Detect which cell encompasses the target text, then output its [X, Y] center coordinate. 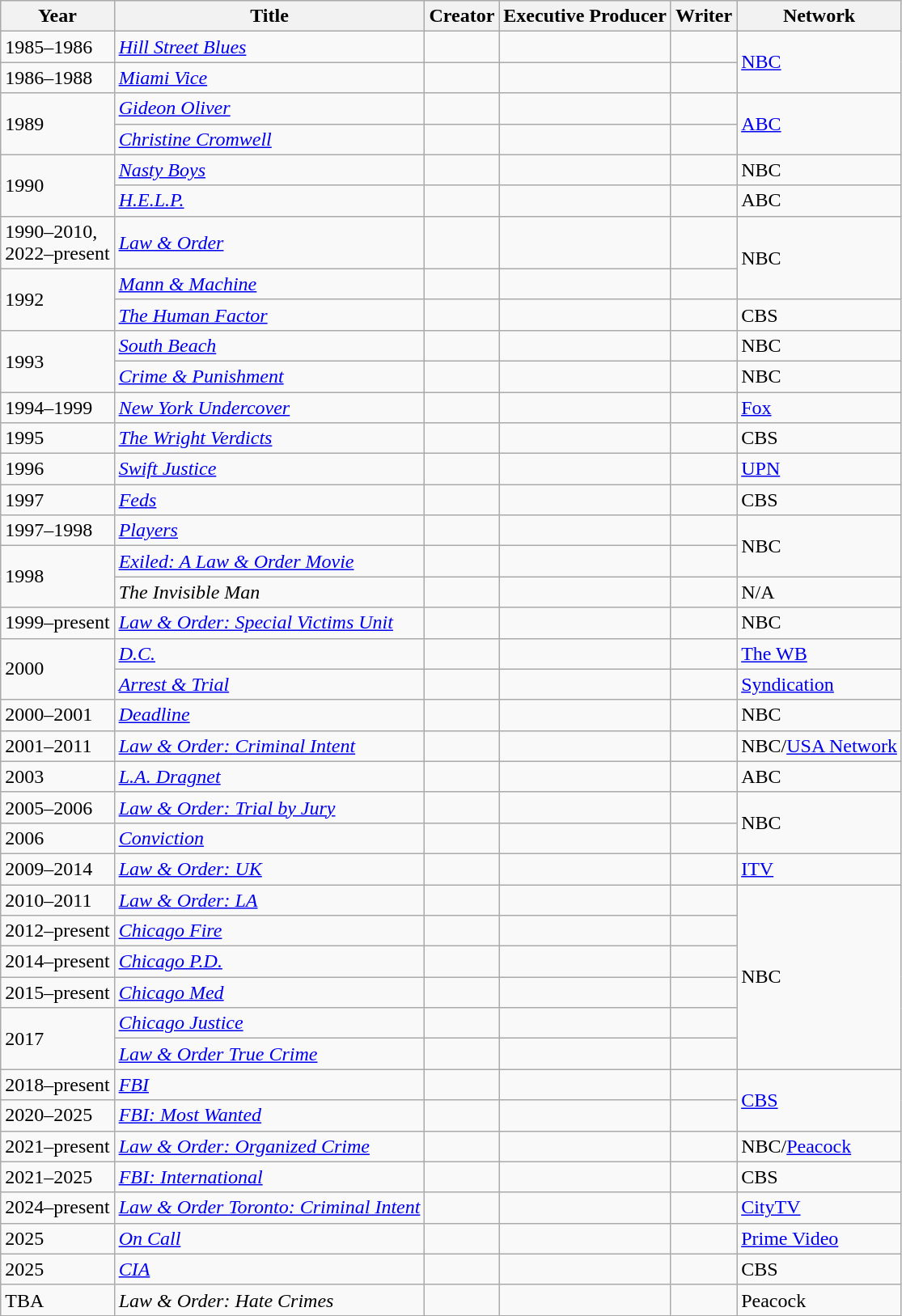
1999–present [57, 623]
Chicago P.D. [269, 962]
1998 [57, 577]
Swift Justice [269, 469]
Law & Order: Organized Crime [269, 1146]
The Human Factor [269, 315]
1993 [57, 361]
CIA [269, 1269]
1990–2010,2022–present [57, 243]
FBI [269, 1085]
Law & Order: Criminal Intent [269, 746]
1996 [57, 469]
Players [269, 531]
South Beach [269, 345]
2020–2025 [57, 1115]
The Invisible Man [269, 592]
2010–2011 [57, 900]
Network [819, 16]
Miami Vice [269, 78]
Exiled: A Law & Order Movie [269, 561]
Writer [704, 16]
Law & Order: LA [269, 900]
Peacock [819, 1300]
Law & Order True Crime [269, 1054]
2014–present [57, 962]
FBI: International [269, 1177]
Crime & Punishment [269, 376]
1995 [57, 438]
Arrest & Trial [269, 684]
Law & Order: UK [269, 869]
TBA [57, 1300]
2018–present [57, 1085]
Creator [462, 16]
1990 [57, 185]
NBC/Peacock [819, 1146]
2017 [57, 1039]
UPN [819, 469]
Law & Order: Hate Crimes [269, 1300]
Chicago Fire [269, 931]
2012–present [57, 931]
Title [269, 16]
Law & Order Toronto: Criminal Intent [269, 1208]
Law & Order: Trial by Jury [269, 807]
2021–present [57, 1146]
Gideon Oliver [269, 108]
1994–1999 [57, 407]
Nasty Boys [269, 170]
Fox [819, 407]
Prime Video [819, 1238]
2003 [57, 776]
1986–1988 [57, 78]
Conviction [269, 838]
ITV [819, 869]
Hill Street Blues [269, 47]
On Call [269, 1238]
2021–2025 [57, 1177]
Chicago Justice [269, 1023]
Feds [269, 500]
2001–2011 [57, 746]
The Wright Verdicts [269, 438]
2015–present [57, 992]
2000 [57, 669]
Executive Producer [586, 16]
N/A [819, 592]
1997–1998 [57, 531]
1985–1986 [57, 47]
L.A. Dragnet [269, 776]
Mann & Machine [269, 284]
D.C. [269, 654]
Year [57, 16]
1989 [57, 124]
CityTV [819, 1208]
2006 [57, 838]
H.E.L.P. [269, 201]
2000–2001 [57, 715]
NBC/USA Network [819, 746]
2009–2014 [57, 869]
Syndication [819, 684]
2005–2006 [57, 807]
Christine Cromwell [269, 139]
New York Undercover [269, 407]
Chicago Med [269, 992]
1997 [57, 500]
The WB [819, 654]
2024–present [57, 1208]
1992 [57, 299]
Law & Order: Special Victims Unit [269, 623]
Deadline [269, 715]
FBI: Most Wanted [269, 1115]
Law & Order [269, 243]
